Return (X, Y) of the center of cell containing provided text 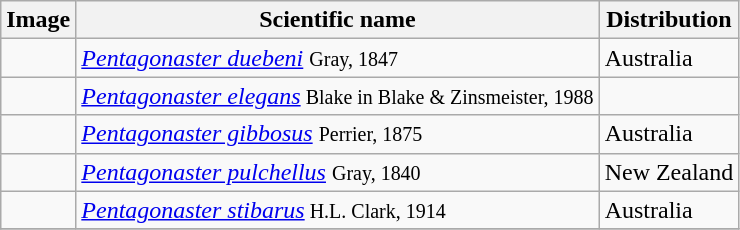
Pentagonaster pulchellus Gray, 1840 (338, 172)
Distribution (669, 20)
Image (38, 20)
Pentagonaster elegans Blake in Blake & Zinsmeister, 1988 (338, 96)
New Zealand (669, 172)
Scientific name (338, 20)
Pentagonaster duebeni Gray, 1847 (338, 58)
Pentagonaster gibbosus Perrier, 1875 (338, 134)
Pentagonaster stibarus H.L. Clark, 1914 (338, 210)
